Identify which cell holds the provided text, then report its [X, Y] central coordinate. 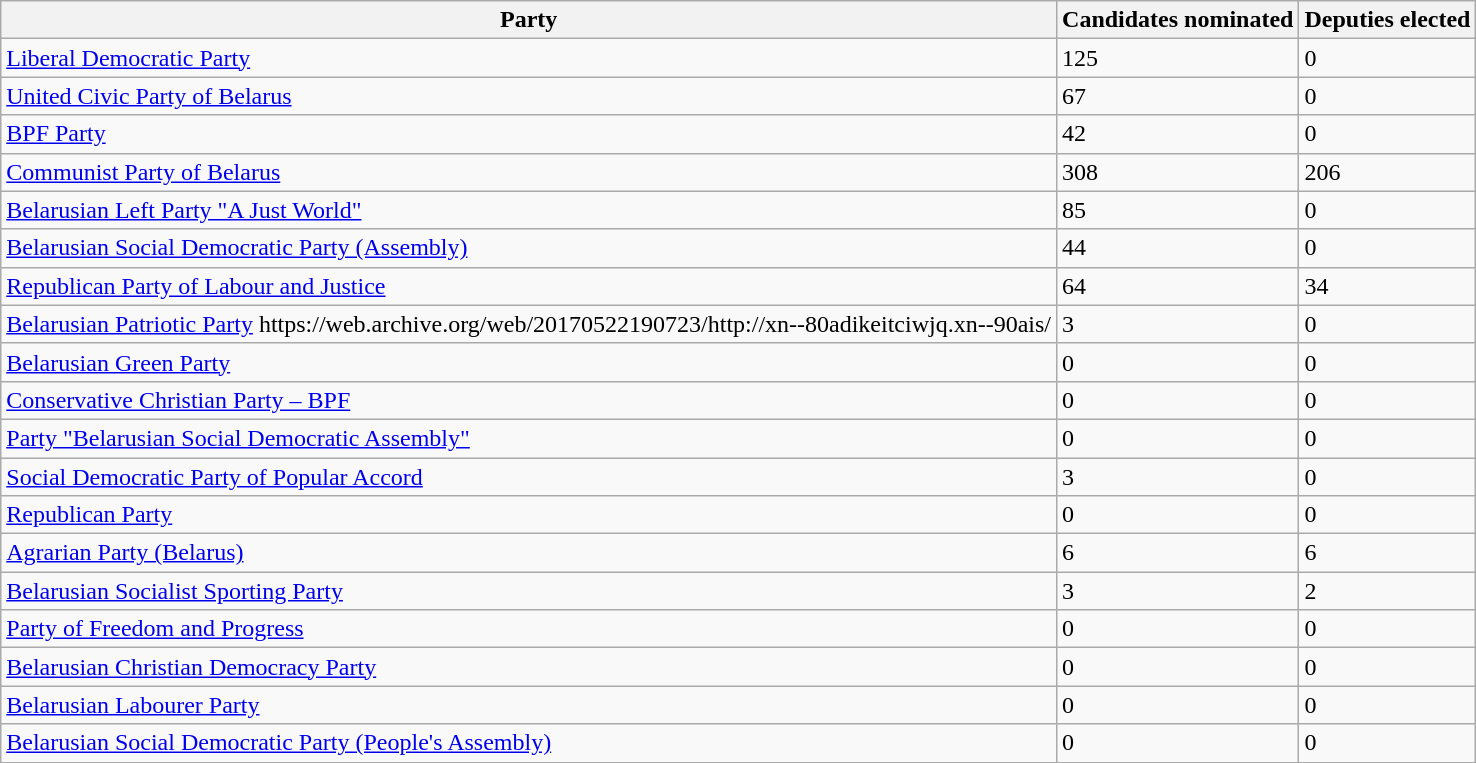
Social Democratic Party of Popular Accord [529, 477]
42 [1178, 134]
44 [1178, 248]
Belarusian Patriotic Party https://web.archive.org/web/20170522190723/http://xn--80adikeitciwjq.xn--90ais/ [529, 324]
Belarusian Socialist Sporting Party [529, 591]
Party of Freedom and Progress [529, 629]
34 [1388, 286]
67 [1178, 96]
308 [1178, 172]
Liberal Democratic Party [529, 58]
85 [1178, 210]
Agrarian Party (Belarus) [529, 553]
BPF Party [529, 134]
Republican Party [529, 515]
64 [1178, 286]
Conservative Christian Party – BPF [529, 400]
Deputies elected [1388, 20]
Belarusian Social Democratic Party (Assembly) [529, 248]
Belarusian Christian Democracy Party [529, 667]
Belarusian Green Party [529, 362]
Party [529, 20]
206 [1388, 172]
Republican Party of Labour and Justice [529, 286]
125 [1178, 58]
Communist Party of Belarus [529, 172]
2 [1388, 591]
Belarusian Left Party "A Just World" [529, 210]
Belarusian Labourer Party [529, 705]
United Civic Party of Belarus [529, 96]
Belarusian Social Democratic Party (People's Assembly) [529, 743]
Party "Belarusian Social Democratic Assembly" [529, 438]
Candidates nominated [1178, 20]
